Identify which cell holds the provided text, then report its [X, Y] central coordinate. 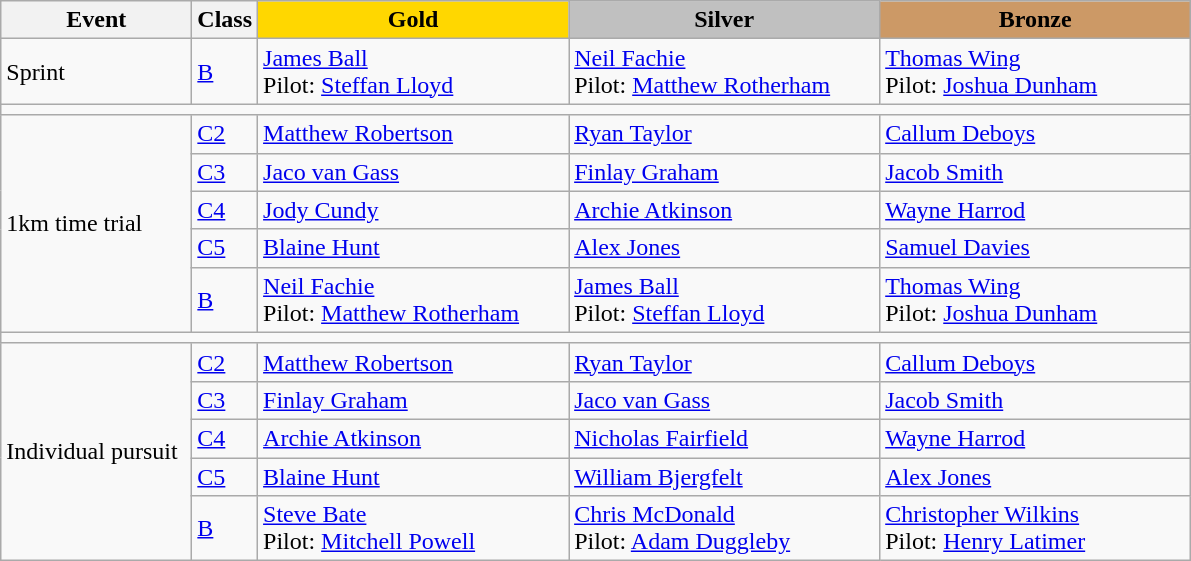
1km time trial [96, 224]
Nicholas Fairfield [724, 438]
Silver [724, 20]
Individual pursuit [96, 452]
Christopher WilkinsPilot: Henry Latimer [1036, 528]
Class [225, 20]
Bronze [1036, 20]
Steve BatePilot: Mitchell Powell [414, 528]
Jody Cundy [414, 210]
Samuel Davies [1036, 248]
Event [96, 20]
Chris McDonaldPilot: Adam Duggleby [724, 528]
William Bjergfelt [724, 477]
Sprint [96, 72]
Gold [414, 20]
